For the text-containing cell, return its midpoint in (x, y) coordinate format. 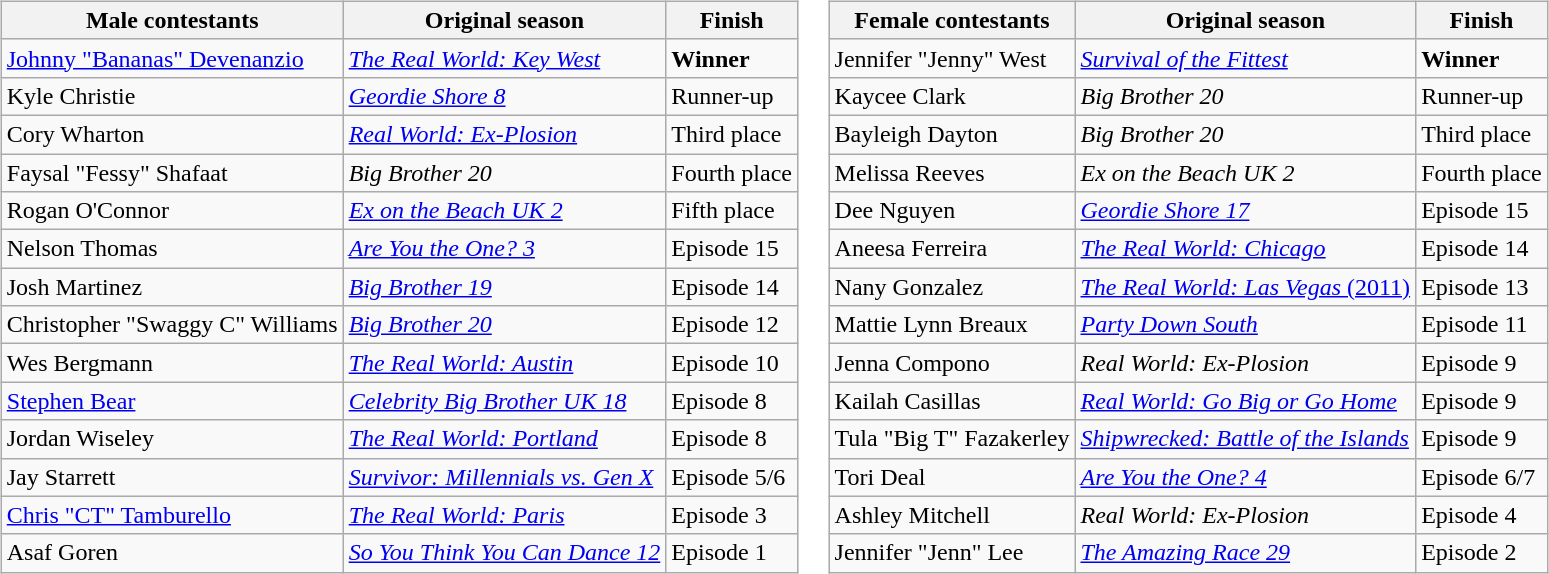
Jenna Compono (952, 363)
Stephen Bear (172, 401)
Jennifer "Jenny" West (952, 58)
Asaf Goren (172, 553)
Faysal "Fessy" Shafaat (172, 173)
Mattie Lynn Breaux (952, 325)
Aneesa Ferreira (952, 249)
Survival of the Fittest (1246, 58)
Episode 2 (1482, 553)
So You Think You Can Dance 12 (504, 553)
Nelson Thomas (172, 249)
The Real World: Portland (504, 439)
Episode 5/6 (732, 477)
Survivor: Millennials vs. Gen X (504, 477)
Jennifer "Jenn" Lee (952, 553)
Geordie Shore 17 (1246, 211)
Nany Gonzalez (952, 287)
Dee Nguyen (952, 211)
Rogan O'Connor (172, 211)
Ashley Mitchell (952, 515)
Male contestants (172, 20)
The Real World: Austin (504, 363)
Geordie Shore 8 (504, 96)
Bayleigh Dayton (952, 134)
Josh Martinez (172, 287)
Party Down South (1246, 325)
Episode 13 (1482, 287)
Wes Bergmann (172, 363)
Johnny "Bananas" Devenanzio (172, 58)
The Real World: Las Vegas (2011) (1246, 287)
Celebrity Big Brother UK 18 (504, 401)
Fifth place (732, 211)
Kyle Christie (172, 96)
The Real World: Paris (504, 515)
Episode 10 (732, 363)
Episode 1 (732, 553)
Cory Wharton (172, 134)
Real World: Go Big or Go Home (1246, 401)
Episode 6/7 (1482, 477)
Kailah Casillas (952, 401)
The Amazing Race 29 (1246, 553)
Female contestants (952, 20)
Big Brother 19 (504, 287)
Jay Starrett (172, 477)
The Real World: Chicago (1246, 249)
Are You the One? 3 (504, 249)
Episode 11 (1482, 325)
Melissa Reeves (952, 173)
Tori Deal (952, 477)
Chris "CT" Tamburello (172, 515)
Are You the One? 4 (1246, 477)
Kaycee Clark (952, 96)
Episode 4 (1482, 515)
Shipwrecked: Battle of the Islands (1246, 439)
Jordan Wiseley (172, 439)
Tula "Big T" Fazakerley (952, 439)
The Real World: Key West (504, 58)
Episode 12 (732, 325)
Christopher "Swaggy C" Williams (172, 325)
Episode 3 (732, 515)
